Extract the [X, Y] coordinate from the center of the cell holding the provided text.  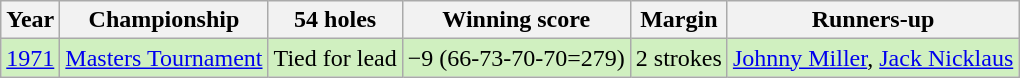
1971 [30, 58]
Tied for lead [335, 58]
Runners-up [872, 20]
−9 (66-73-70-70=279) [516, 58]
54 holes [335, 20]
Championship [164, 20]
2 strokes [678, 58]
Johnny Miller, Jack Nicklaus [872, 58]
Winning score [516, 20]
Margin [678, 20]
Masters Tournament [164, 58]
Year [30, 20]
